Search for the cell housing the specified text and yield its (x, y) center coordinate. 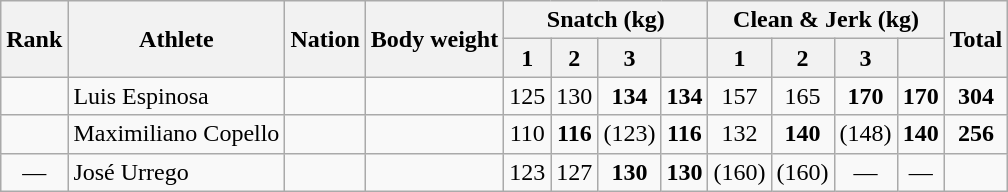
Body weight (434, 39)
(123) (630, 134)
165 (802, 96)
256 (976, 134)
José Urrego (176, 172)
Maximiliano Copello (176, 134)
132 (740, 134)
Athlete (176, 39)
123 (528, 172)
Luis Espinosa (176, 96)
Nation (325, 39)
Rank (34, 39)
125 (528, 96)
127 (574, 172)
Snatch (kg) (606, 20)
110 (528, 134)
157 (740, 96)
(148) (866, 134)
Total (976, 39)
Clean & Jerk (kg) (826, 20)
304 (976, 96)
